Find where the given text appears and provide that cell's center as [X, Y] coordinate. 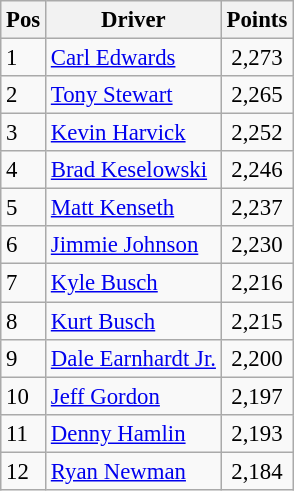
Ryan Newman [134, 471]
2,252 [256, 133]
Driver [134, 20]
4 [24, 170]
5 [24, 208]
2,273 [256, 58]
Denny Hamlin [134, 433]
1 [24, 58]
2 [24, 95]
Matt Kenseth [134, 208]
6 [24, 245]
2,215 [256, 321]
9 [24, 358]
2,265 [256, 95]
2,197 [256, 396]
2,200 [256, 358]
Points [256, 20]
8 [24, 321]
2,184 [256, 471]
2,237 [256, 208]
Tony Stewart [134, 95]
11 [24, 433]
Jeff Gordon [134, 396]
Kevin Harvick [134, 133]
Jimmie Johnson [134, 245]
Dale Earnhardt Jr. [134, 358]
7 [24, 283]
Pos [24, 20]
12 [24, 471]
2,230 [256, 245]
2,216 [256, 283]
Carl Edwards [134, 58]
2,246 [256, 170]
10 [24, 396]
Brad Keselowski [134, 170]
2,193 [256, 433]
3 [24, 133]
Kyle Busch [134, 283]
Kurt Busch [134, 321]
